Capture the cell that displays the provided text and extract its (x, y) central coordinate. 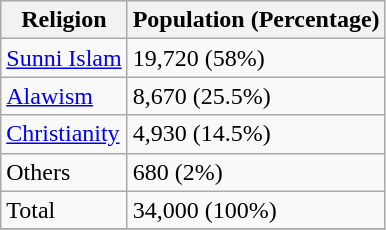
19,720 (58%) (256, 58)
8,670 (25.5%) (256, 96)
Population (Percentage) (256, 20)
Religion (64, 20)
Total (64, 210)
4,930 (14.5%) (256, 134)
Sunni Islam (64, 58)
680 (2%) (256, 172)
34,000 (100%) (256, 210)
Others (64, 172)
Christianity (64, 134)
Alawism (64, 96)
